Identify which cell holds the provided text, then report its (x, y) central coordinate. 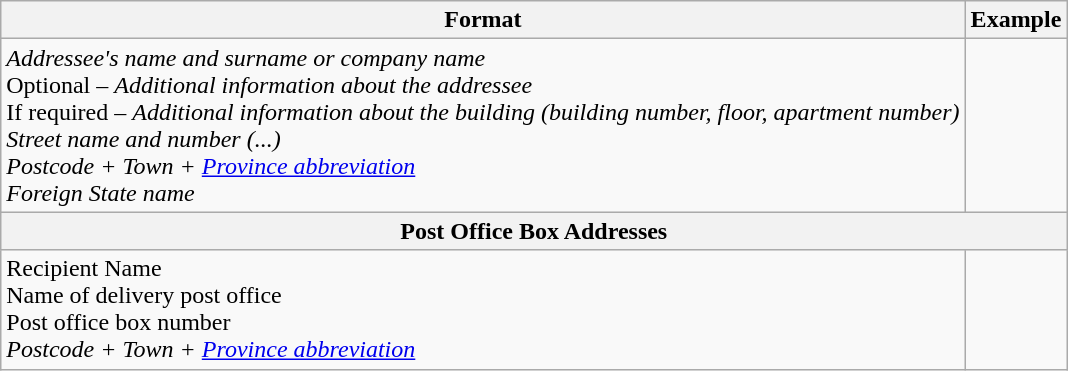
Format (483, 20)
Example (1016, 20)
Recipient NameName of delivery post officePost office box numberPostcode + Town + Province abbreviation (483, 310)
Post Office Box Addresses (534, 231)
